Search for the cell housing the specified text and yield its [x, y] center coordinate. 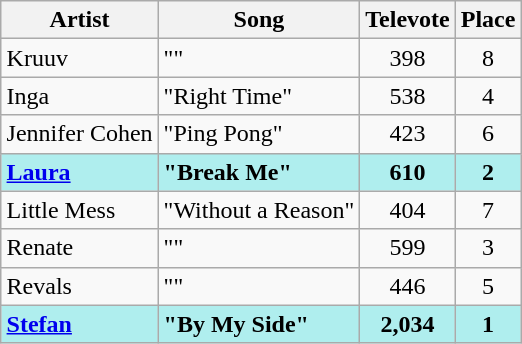
Place [488, 20]
8 [488, 58]
7 [488, 210]
"Right Time" [259, 96]
423 [408, 134]
Stefan [80, 324]
Jennifer Cohen [80, 134]
Little Mess [80, 210]
"Ping Pong" [259, 134]
3 [488, 248]
Inga [80, 96]
"Break Me" [259, 172]
Revals [80, 286]
Laura [80, 172]
2,034 [408, 324]
398 [408, 58]
4 [488, 96]
Renate [80, 248]
446 [408, 286]
"By My Side" [259, 324]
404 [408, 210]
"Without a Reason" [259, 210]
2 [488, 172]
Artist [80, 20]
5 [488, 286]
Song [259, 20]
538 [408, 96]
Televote [408, 20]
Kruuv [80, 58]
599 [408, 248]
1 [488, 324]
6 [488, 134]
610 [408, 172]
